Output the [x, y] coordinate of the center of the cell containing the given text.  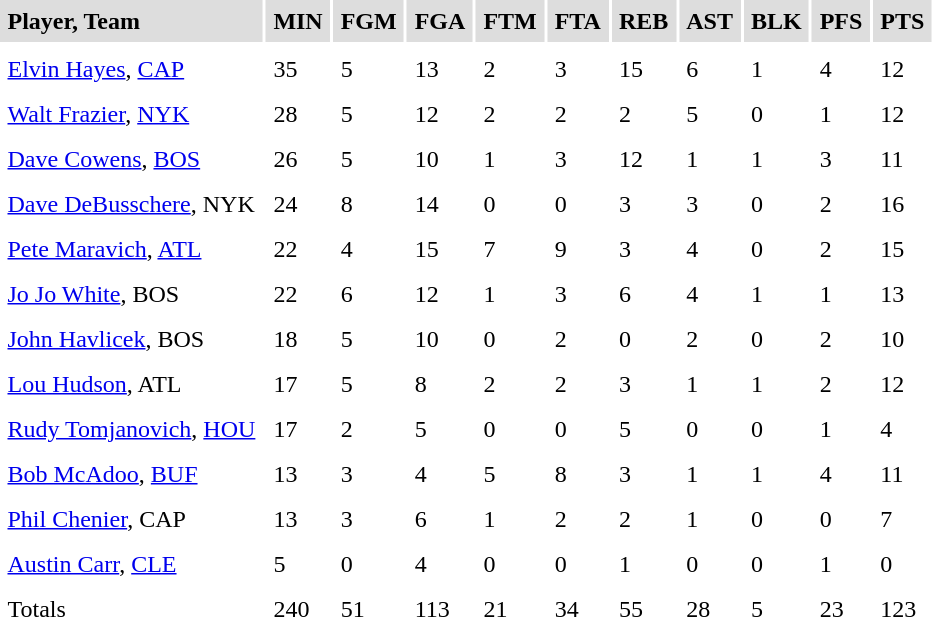
Dave Cowens, BOS [132, 159]
Dave DeBusschere, NYK [132, 204]
26 [298, 159]
24 [298, 204]
28 [298, 114]
AST [710, 21]
35 [298, 69]
9 [578, 249]
Austin Carr, CLE [132, 564]
16 [902, 204]
Walt Frazier, NYK [132, 114]
FTM [510, 21]
MIN [298, 21]
PFS [841, 21]
FGA [440, 21]
John Havlicek, BOS [132, 339]
18 [298, 339]
Phil Chenier, CAP [132, 519]
Lou Hudson, ATL [132, 384]
Jo Jo White, BOS [132, 294]
Pete Maravich, ATL [132, 249]
BLK [776, 21]
Rudy Tomjanovich, HOU [132, 429]
14 [440, 204]
Elvin Hayes, CAP [132, 69]
FTA [578, 21]
REB [643, 21]
FGM [368, 21]
PTS [902, 21]
Player, Team [132, 21]
Bob McAdoo, BUF [132, 474]
